Scan for the cell matching the given text and deliver its (x, y) coordinate at center. 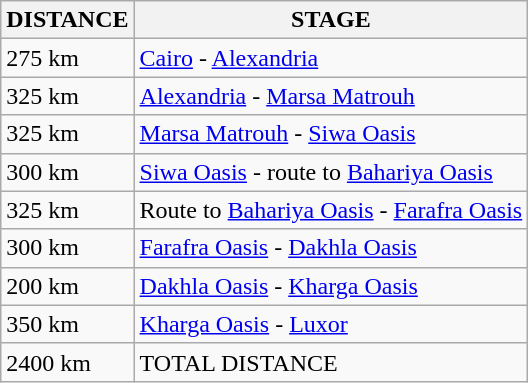
STAGE (331, 20)
TOTAL DISTANCE (331, 362)
350 km (68, 324)
Alexandria - Marsa Matrouh (331, 96)
Route to Bahariya Oasis - Farafra Oasis (331, 210)
Farafra Oasis - Dakhla Oasis (331, 248)
Dakhla Oasis - Kharga Oasis (331, 286)
Cairo - Alexandria (331, 58)
2400 km (68, 362)
Marsa Matrouh - Siwa Oasis (331, 134)
DISTANCE (68, 20)
Siwa Oasis - route to Bahariya Oasis (331, 172)
275 km (68, 58)
200 km (68, 286)
Kharga Oasis - Luxor (331, 324)
